Identify which cell holds the provided text, then report its [x, y] central coordinate. 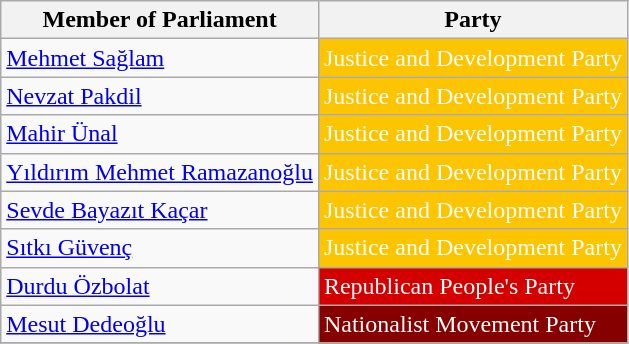
Durdu Özbolat [160, 286]
Party [472, 20]
Republican People's Party [472, 286]
Mehmet Sağlam [160, 58]
Mesut Dedeoğlu [160, 324]
Nationalist Movement Party [472, 324]
Nevzat Pakdil [160, 96]
Sıtkı Güvenç [160, 248]
Yıldırım Mehmet Ramazanoğlu [160, 172]
Mahir Ünal [160, 134]
Member of Parliament [160, 20]
Sevde Bayazıt Kaçar [160, 210]
